Return [X, Y] of the center of cell containing provided text 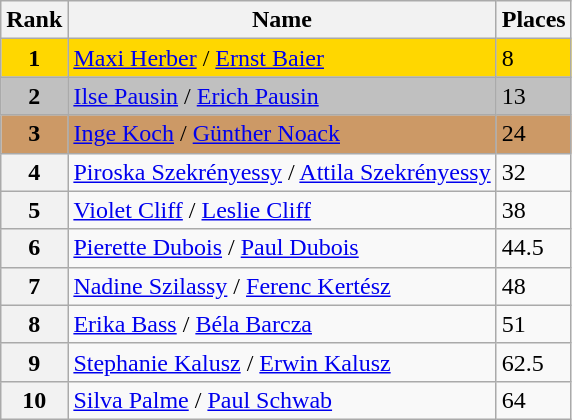
Erika Bass / Béla Barcza [282, 324]
4 [34, 172]
1 [34, 58]
48 [534, 286]
32 [534, 172]
44.5 [534, 248]
3 [34, 134]
Maxi Herber / Ernst Baier [282, 58]
51 [534, 324]
Rank [34, 20]
Places [534, 20]
Nadine Szilassy / Ferenc Kertész [282, 286]
64 [534, 400]
Piroska Szekrényessy / Attila Szekrényessy [282, 172]
Stephanie Kalusz / Erwin Kalusz [282, 362]
Ilse Pausin / Erich Pausin [282, 96]
24 [534, 134]
62.5 [534, 362]
10 [34, 400]
38 [534, 210]
13 [534, 96]
5 [34, 210]
7 [34, 286]
6 [34, 248]
Inge Koch / Günther Noack [282, 134]
2 [34, 96]
Silva Palme / Paul Schwab [282, 400]
9 [34, 362]
Violet Cliff / Leslie Cliff [282, 210]
Pierette Dubois / Paul Dubois [282, 248]
Name [282, 20]
